Determine the (X, Y) coordinate at the center of the cell enclosing the given text.  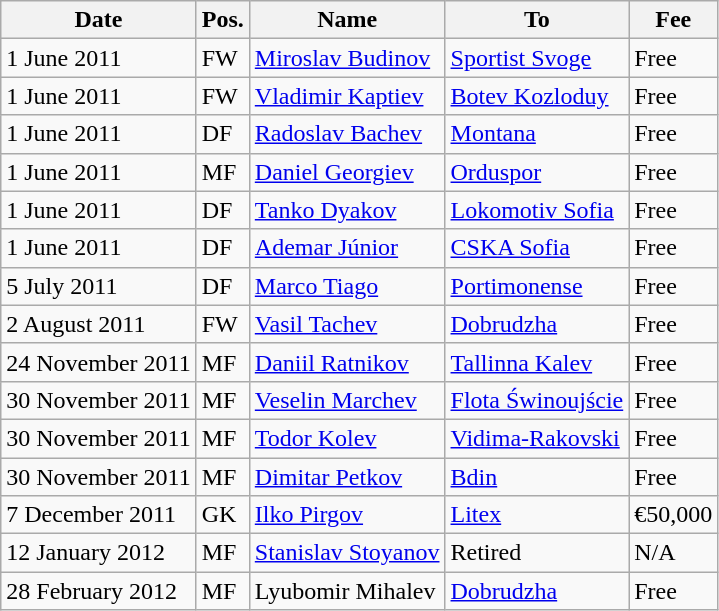
N/A (674, 553)
Sportist Svoge (537, 58)
12 January 2012 (98, 553)
Daniil Ratnikov (347, 362)
Ademar Júnior (347, 248)
Fee (674, 20)
5 July 2011 (98, 286)
Bdin (537, 477)
GK (222, 515)
Orduspor (537, 172)
2 August 2011 (98, 324)
Stanislav Stoyanov (347, 553)
Retired (537, 553)
CSKA Sofia (537, 248)
Tallinna Kalev (537, 362)
28 February 2012 (98, 591)
7 December 2011 (98, 515)
Dimitar Petkov (347, 477)
Radoslav Bachev (347, 134)
Flota Świnoujście (537, 400)
Vladimir Kaptiev (347, 96)
€50,000 (674, 515)
Veselin Marchev (347, 400)
24 November 2011 (98, 362)
Daniel Georgiev (347, 172)
Date (98, 20)
To (537, 20)
Botev Kozloduy (537, 96)
Miroslav Budinov (347, 58)
Name (347, 20)
Vidima-Rakovski (537, 438)
Ilko Pirgov (347, 515)
Montana (537, 134)
Pos. (222, 20)
Lokomotiv Sofia (537, 210)
Marco Tiago (347, 286)
Portimonense (537, 286)
Todor Kolev (347, 438)
Lyubomir Mihalev (347, 591)
Litex (537, 515)
Vasil Tachev (347, 324)
Tanko Dyakov (347, 210)
